Return the [X, Y] coordinate for the center point of the cell that contains the specified text.  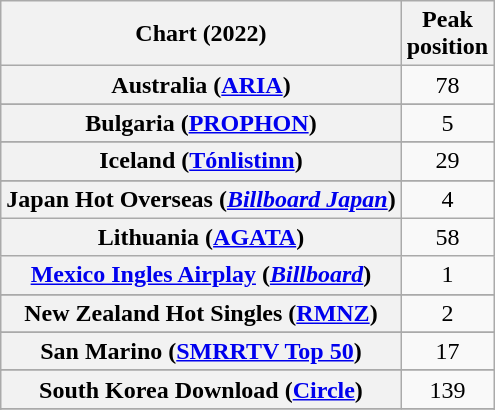
New Zealand Hot Singles (RMNZ) [201, 313]
Mexico Ingles Airplay (Billboard) [201, 275]
South Korea Download (Circle) [201, 389]
San Marino (SMRRTV Top 50) [201, 351]
1 [447, 275]
2 [447, 313]
139 [447, 389]
Lithuania (AGATA) [201, 237]
Iceland (Tónlistinn) [201, 161]
78 [447, 85]
Australia (ARIA) [201, 85]
Chart (2022) [201, 34]
Bulgaria (PROPHON) [201, 123]
Japan Hot Overseas (Billboard Japan) [201, 199]
Peakposition [447, 34]
4 [447, 199]
58 [447, 237]
29 [447, 161]
17 [447, 351]
5 [447, 123]
